For the text-containing cell, return its midpoint in [X, Y] coordinate format. 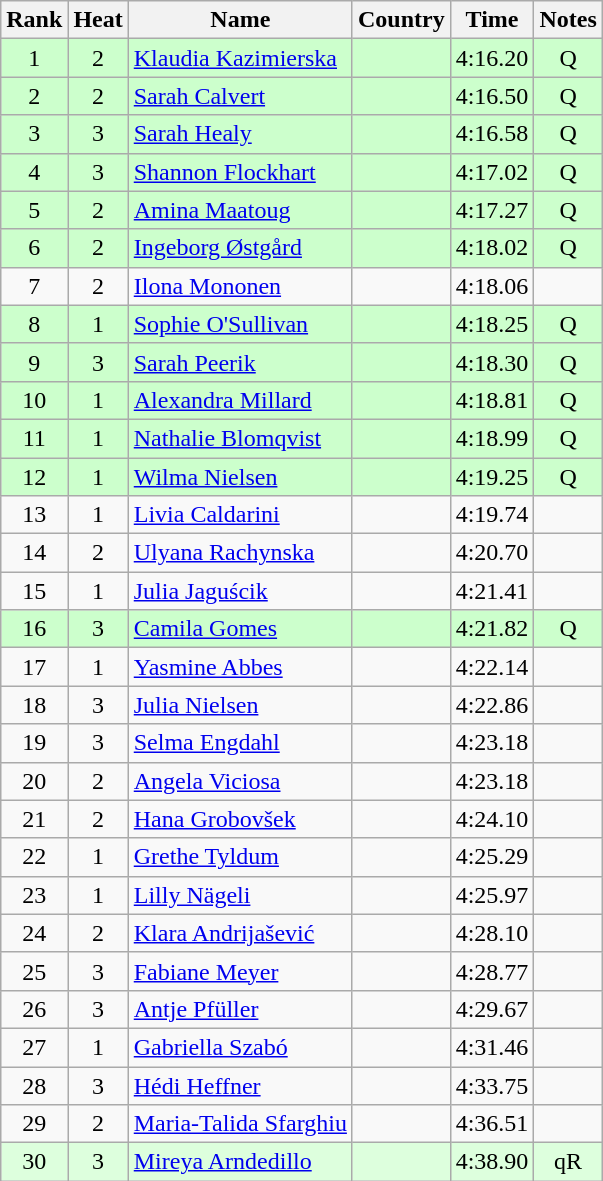
4:18.06 [492, 286]
Country [401, 20]
24 [34, 933]
9 [34, 362]
4:21.82 [492, 629]
4:25.29 [492, 857]
Hédi Heffner [240, 1085]
4:18.02 [492, 248]
18 [34, 705]
4:31.46 [492, 1047]
14 [34, 553]
4:16.50 [492, 96]
Yasmine Abbes [240, 667]
qR [568, 1162]
4:19.25 [492, 477]
27 [34, 1047]
4:38.90 [492, 1162]
Notes [568, 20]
11 [34, 438]
Gabriella Szabó [240, 1047]
Maria-Talida Sfarghiu [240, 1124]
4:21.41 [492, 591]
29 [34, 1124]
10 [34, 400]
4:25.97 [492, 895]
Angela Viciosa [240, 781]
4:18.81 [492, 400]
4:36.51 [492, 1124]
25 [34, 971]
4:28.77 [492, 971]
Amina Maatoug [240, 210]
4 [34, 172]
19 [34, 743]
Lilly Nägeli [240, 895]
4:17.02 [492, 172]
30 [34, 1162]
Sarah Healy [240, 134]
Sarah Calvert [240, 96]
17 [34, 667]
Julia Nielsen [240, 705]
Selma Engdahl [240, 743]
4:29.67 [492, 1009]
8 [34, 324]
4:17.27 [492, 210]
13 [34, 515]
12 [34, 477]
Klaudia Kazimierska [240, 58]
21 [34, 819]
Shannon Flockhart [240, 172]
Heat [98, 20]
Ingeborg Østgård [240, 248]
5 [34, 210]
Grethe Tyldum [240, 857]
4:16.20 [492, 58]
4:18.30 [492, 362]
Rank [34, 20]
Time [492, 20]
Fabiane Meyer [240, 971]
4:19.74 [492, 515]
Livia Caldarini [240, 515]
16 [34, 629]
Alexandra Millard [240, 400]
Mireya Arndedillo [240, 1162]
4:33.75 [492, 1085]
4:22.86 [492, 705]
4:20.70 [492, 553]
7 [34, 286]
22 [34, 857]
Sarah Peerik [240, 362]
Name [240, 20]
4:22.14 [492, 667]
Sophie O'Sullivan [240, 324]
Wilma Nielsen [240, 477]
26 [34, 1009]
28 [34, 1085]
4:16.58 [492, 134]
Hana Grobovšek [240, 819]
15 [34, 591]
Ilona Mononen [240, 286]
Julia Jaguścik [240, 591]
6 [34, 248]
Nathalie Blomqvist [240, 438]
4:18.25 [492, 324]
Camila Gomes [240, 629]
23 [34, 895]
4:24.10 [492, 819]
Klara Andrijašević [240, 933]
Ulyana Rachynska [240, 553]
4:28.10 [492, 933]
4:18.99 [492, 438]
20 [34, 781]
Antje Pfüller [240, 1009]
